Capture the cell that displays the provided text and extract its [X, Y] central coordinate. 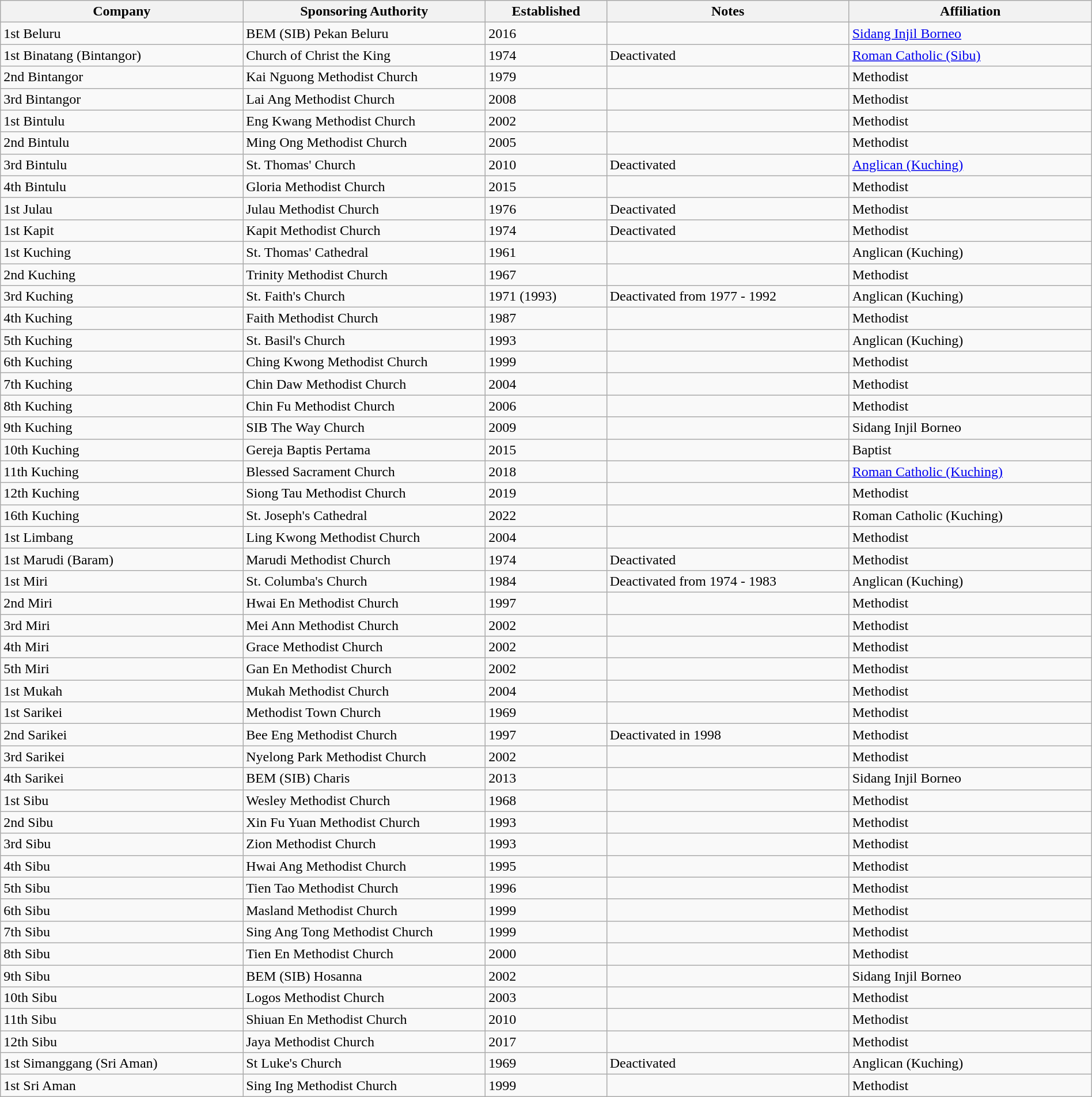
10th Sibu [122, 998]
1st Simanggang (Sri Aman) [122, 1064]
1st Julau [122, 208]
St. Joseph's Cathedral [364, 515]
Deactivated from 1974 - 1983 [728, 581]
Gloria Methodist Church [364, 187]
12th Kuching [122, 494]
5th Sibu [122, 888]
Ching Kwong Methodist Church [364, 362]
2016 [546, 33]
8th Kuching [122, 406]
Chin Fu Methodist Church [364, 406]
6th Kuching [122, 362]
3rd Sarikei [122, 757]
1st Beluru [122, 33]
Jaya Methodist Church [364, 1042]
2006 [546, 406]
9th Sibu [122, 976]
BEM (SIB) Pekan Beluru [364, 33]
Trinity Methodist Church [364, 275]
Baptist [970, 450]
Masland Methodist Church [364, 910]
BEM (SIB) Charis [364, 779]
1976 [546, 208]
Gereja Baptis Pertama [364, 450]
Established [546, 12]
5th Miri [122, 669]
1st Sarikei [122, 713]
2nd Sibu [122, 822]
2nd Kuching [122, 275]
Zion Methodist Church [364, 844]
Sponsoring Authority [364, 12]
2022 [546, 515]
Ling Kwong Methodist Church [364, 537]
1st Miri [122, 581]
Shiuan En Methodist Church [364, 1020]
1st Marudi (Baram) [122, 559]
2nd Bintangor [122, 77]
4th Bintulu [122, 187]
2nd Miri [122, 603]
2019 [546, 494]
1st Sibu [122, 800]
1979 [546, 77]
Sing Ing Methodist Church [364, 1085]
9th Kuching [122, 428]
BEM (SIB) Hosanna [364, 976]
Kapit Methodist Church [364, 230]
1995 [546, 866]
St Luke's Church [364, 1064]
Company [122, 12]
3rd Sibu [122, 844]
St. Thomas' Cathedral [364, 252]
Sing Ang Tong Methodist Church [364, 932]
4th Sarikei [122, 779]
1961 [546, 252]
Eng Kwang Methodist Church [364, 121]
1987 [546, 318]
Lai Ang Methodist Church [364, 99]
2nd Sarikei [122, 735]
Siong Tau Methodist Church [364, 494]
2013 [546, 779]
1st Bintulu [122, 121]
11th Kuching [122, 472]
2017 [546, 1042]
12th Sibu [122, 1042]
2018 [546, 472]
Gan En Methodist Church [364, 669]
Church of Christ the King [364, 55]
Marudi Methodist Church [364, 559]
1st Kapit [122, 230]
Bee Eng Methodist Church [364, 735]
St. Faith's Church [364, 297]
7th Sibu [122, 932]
11th Sibu [122, 1020]
3rd Kuching [122, 297]
6th Sibu [122, 910]
2005 [546, 143]
Tien Tao Methodist Church [364, 888]
10th Kuching [122, 450]
7th Kuching [122, 384]
3rd Bintangor [122, 99]
Affiliation [970, 12]
Blessed Sacrament Church [364, 472]
16th Kuching [122, 515]
St. Columba's Church [364, 581]
Deactivated in 1998 [728, 735]
St. Thomas' Church [364, 165]
Roman Catholic (Sibu) [970, 55]
Deactivated from 1977 - 1992 [728, 297]
Logos Methodist Church [364, 998]
1st Mukah [122, 691]
1967 [546, 275]
1st Sri Aman [122, 1085]
Mei Ann Methodist Church [364, 625]
8th Sibu [122, 954]
Grace Methodist Church [364, 647]
Notes [728, 12]
2nd Bintulu [122, 143]
SIB The Way Church [364, 428]
Xin Fu Yuan Methodist Church [364, 822]
Kai Nguong Methodist Church [364, 77]
Julau Methodist Church [364, 208]
1984 [546, 581]
1st Kuching [122, 252]
Nyelong Park Methodist Church [364, 757]
Hwai En Methodist Church [364, 603]
Hwai Ang Methodist Church [364, 866]
1996 [546, 888]
1968 [546, 800]
1st Binatang (Bintangor) [122, 55]
Tien En Methodist Church [364, 954]
4th Miri [122, 647]
Methodist Town Church [364, 713]
Chin Daw Methodist Church [364, 384]
St. Basil's Church [364, 340]
4th Sibu [122, 866]
5th Kuching [122, 340]
1971 (1993) [546, 297]
2000 [546, 954]
4th Kuching [122, 318]
3rd Bintulu [122, 165]
Ming Ong Methodist Church [364, 143]
2008 [546, 99]
Faith Methodist Church [364, 318]
2009 [546, 428]
3rd Miri [122, 625]
Wesley Methodist Church [364, 800]
2003 [546, 998]
1st Limbang [122, 537]
Mukah Methodist Church [364, 691]
